Search for the cell housing the specified text and yield its (X, Y) center coordinate. 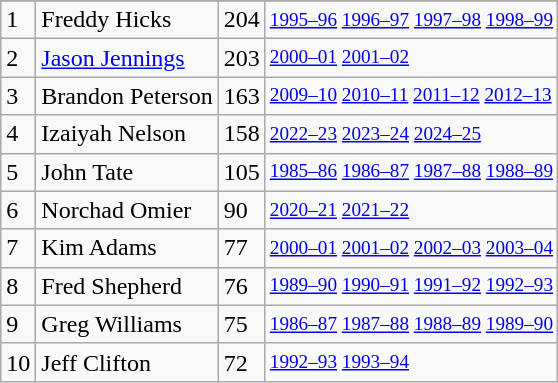
4 (18, 134)
1989–90 1990–91 1991–92 1992–93 (411, 286)
1985–86 1986–87 1987–88 1988–89 (411, 172)
2000–01 2001–02 2002–03 2003–04 (411, 248)
204 (242, 20)
9 (18, 324)
72 (242, 362)
105 (242, 172)
1992–93 1993–94 (411, 362)
2022–23 2023–24 2024–25 (411, 134)
Norchad Omier (127, 210)
2 (18, 58)
163 (242, 96)
Jason Jennings (127, 58)
Brandon Peterson (127, 96)
1 (18, 20)
1995–96 1996–97 1997–98 1998–99 (411, 20)
77 (242, 248)
John Tate (127, 172)
203 (242, 58)
Izaiyah Nelson (127, 134)
8 (18, 286)
10 (18, 362)
158 (242, 134)
7 (18, 248)
6 (18, 210)
5 (18, 172)
3 (18, 96)
Fred Shepherd (127, 286)
Greg Williams (127, 324)
90 (242, 210)
2009–10 2010–11 2011–12 2012–13 (411, 96)
2000–01 2001–02 (411, 58)
2020–21 2021–22 (411, 210)
75 (242, 324)
Kim Adams (127, 248)
Freddy Hicks (127, 20)
1986–87 1987–88 1988–89 1989–90 (411, 324)
76 (242, 286)
Jeff Clifton (127, 362)
